Return the [x, y] coordinate for the center point of the cell that contains the specified text.  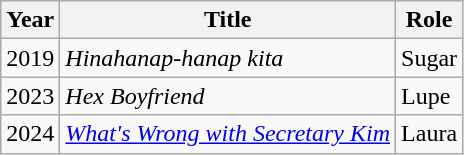
Year [30, 20]
Sugar [430, 58]
2024 [30, 134]
Hinahanap-hanap kita [228, 58]
2023 [30, 96]
Title [228, 20]
2019 [30, 58]
Role [430, 20]
Lupe [430, 96]
Laura [430, 134]
What's Wrong with Secretary Kim [228, 134]
Hex Boyfriend [228, 96]
